Return (X, Y) of the center of cell containing provided text 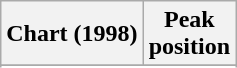
Chart (1998) (72, 34)
Peakposition (189, 34)
